Return [x, y] of the center of cell containing provided text 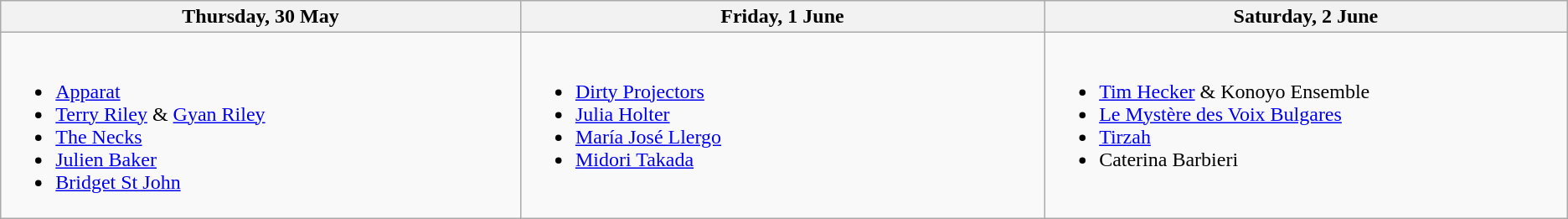
Saturday, 2 June [1307, 17]
Tim Hecker & Konoyo EnsembleLe Mystère des Voix BulgaresTirzahCaterina Barbieri [1307, 126]
Dirty ProjectorsJulia HolterMaría José LlergoMidori Takada [782, 126]
ApparatTerry Riley & Gyan RileyThe NecksJulien BakerBridget St John [261, 126]
Friday, 1 June [782, 17]
Thursday, 30 May [261, 17]
